Extract the [x, y] coordinate from the center of the cell holding the provided text.  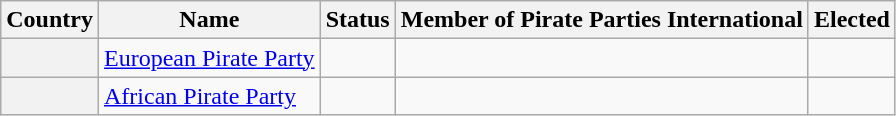
Name [209, 20]
Member of Pirate Parties International [602, 20]
Elected [852, 20]
European Pirate Party [209, 58]
Status [358, 20]
Country [50, 20]
African Pirate Party [209, 96]
